Return (x, y) of the center of cell containing provided text 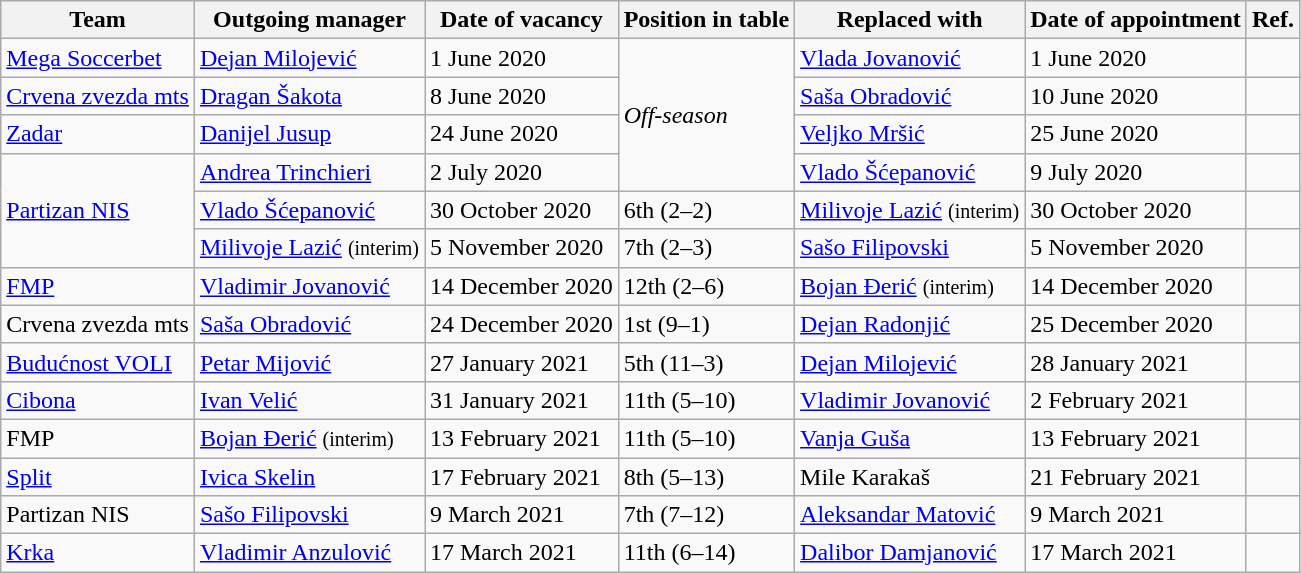
Ivica Skelin (309, 477)
28 January 2021 (1136, 362)
Vlada Jovanović (910, 58)
Danijel Jusup (309, 134)
Ivan Velić (309, 400)
Cibona (98, 400)
Outgoing manager (309, 20)
Budućnost VOLI (98, 362)
Date of appointment (1136, 20)
12th (2–6) (706, 286)
7th (7–12) (706, 515)
Mega Soccerbet (98, 58)
Dragan Šakota (309, 96)
Zadar (98, 134)
2 February 2021 (1136, 400)
Team (98, 20)
24 June 2020 (521, 134)
25 December 2020 (1136, 324)
Krka (98, 553)
Vladimir Anzulović (309, 553)
8th (5–13) (706, 477)
17 February 2021 (521, 477)
Dalibor Damjanović (910, 553)
Vanja Guša (910, 438)
7th (2–3) (706, 248)
Dejan Radonjić (910, 324)
Aleksandar Matović (910, 515)
Ref. (1272, 20)
Date of vacancy (521, 20)
6th (2–2) (706, 210)
21 February 2021 (1136, 477)
Petar Mijović (309, 362)
8 June 2020 (521, 96)
9 July 2020 (1136, 172)
Veljko Mršić (910, 134)
27 January 2021 (521, 362)
11th (6–14) (706, 553)
Mile Karakaš (910, 477)
31 January 2021 (521, 400)
Position in table (706, 20)
Andrea Trinchieri (309, 172)
25 June 2020 (1136, 134)
1st (9–1) (706, 324)
10 June 2020 (1136, 96)
2 July 2020 (521, 172)
Off-season (706, 115)
24 December 2020 (521, 324)
5th (11–3) (706, 362)
Split (98, 477)
Replaced with (910, 20)
